Output the (x, y) coordinate of the center of the cell containing the given text.  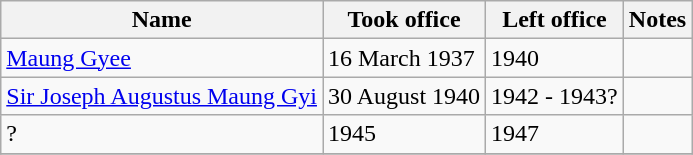
16 March 1937 (404, 58)
Sir Joseph Augustus Maung Gyi (162, 96)
1940 (555, 58)
? (162, 134)
30 August 1940 (404, 96)
Took office (404, 20)
1942 - 1943? (555, 96)
Notes (657, 20)
Name (162, 20)
1945 (404, 134)
Left office (555, 20)
Maung Gyee (162, 58)
1947 (555, 134)
